Locate the cell with the specified text and output its [x, y] center coordinate. 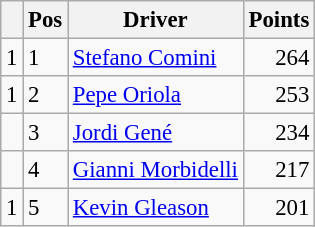
234 [278, 133]
Jordi Gené [156, 133]
5 [46, 208]
Pos [46, 20]
4 [46, 170]
Stefano Comini [156, 58]
Driver [156, 20]
253 [278, 95]
Pepe Oriola [156, 95]
3 [46, 133]
Gianni Morbidelli [156, 170]
201 [278, 208]
Points [278, 20]
Kevin Gleason [156, 208]
264 [278, 58]
2 [46, 95]
217 [278, 170]
